For the text-containing cell, return its midpoint in (X, Y) coordinate format. 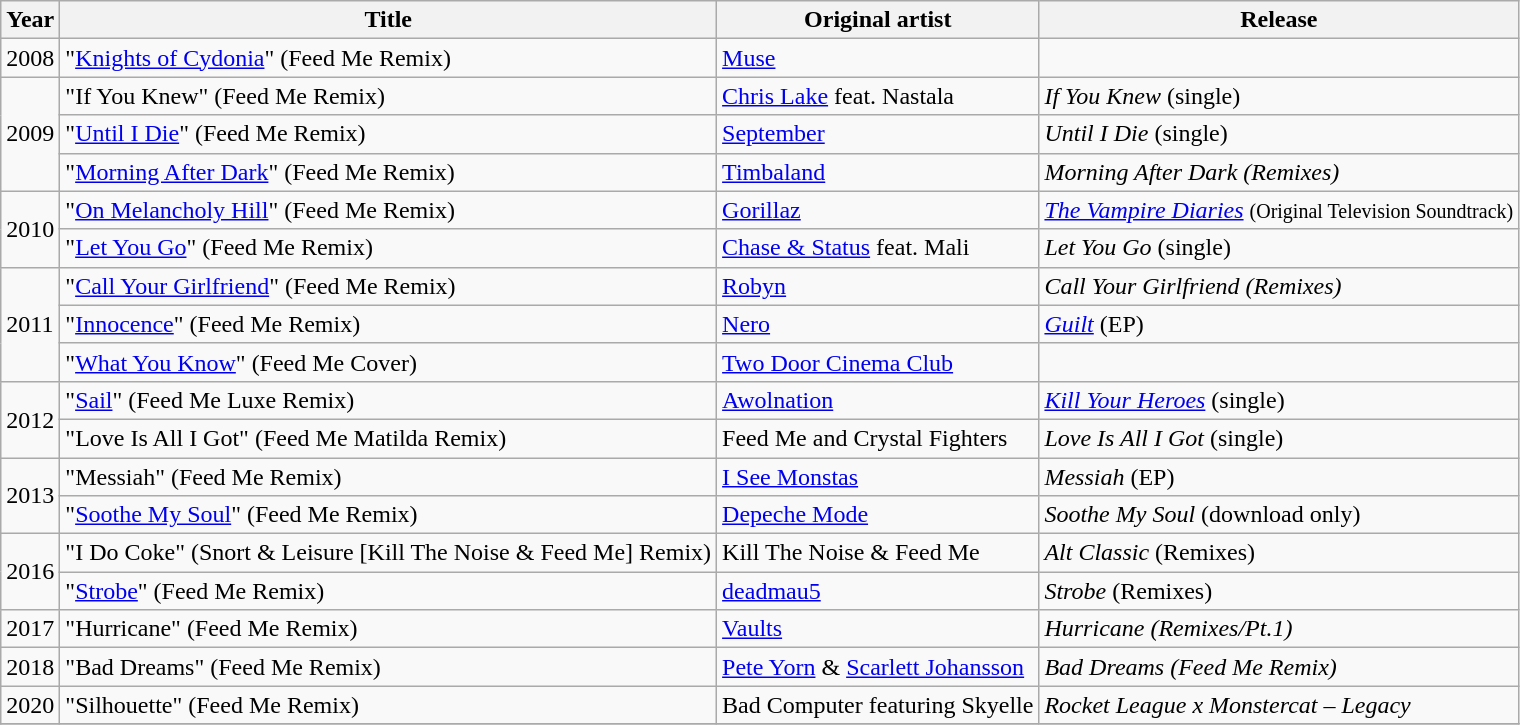
Year (30, 20)
"Love Is All I Got" (Feed Me Matilda Remix) (388, 438)
Alt Classic (Remixes) (1279, 553)
"Innocence" (Feed Me Remix) (388, 324)
If You Knew (single) (1279, 96)
Title (388, 20)
"I Do Coke" (Snort & Leisure [Kill The Noise & Feed Me] Remix) (388, 553)
Muse (878, 58)
2018 (30, 667)
"Soothe My Soul" (Feed Me Remix) (388, 515)
Guilt (EP) (1279, 324)
Pete Yorn & Scarlett Johansson (878, 667)
Awolnation (878, 400)
Vaults (878, 629)
Kill The Noise & Feed Me (878, 553)
Hurricane (Remixes/Pt.1) (1279, 629)
Call Your Girlfriend (Remixes) (1279, 286)
2013 (30, 496)
"Sail" (Feed Me Luxe Remix) (388, 400)
"Messiah" (Feed Me Remix) (388, 477)
"Until I Die" (Feed Me Remix) (388, 134)
2011 (30, 324)
"Hurricane" (Feed Me Remix) (388, 629)
Timbaland (878, 172)
"Morning After Dark" (Feed Me Remix) (388, 172)
"Let You Go" (Feed Me Remix) (388, 248)
Chris Lake feat. Nastala (878, 96)
Rocket League x Monstercat – Legacy (1279, 705)
Nero (878, 324)
"If You Knew" (Feed Me Remix) (388, 96)
I See Monstas (878, 477)
Strobe (Remixes) (1279, 591)
Bad Computer featuring Skyelle (878, 705)
"Call Your Girlfriend" (Feed Me Remix) (388, 286)
Messiah (EP) (1279, 477)
2017 (30, 629)
2010 (30, 229)
2012 (30, 419)
2009 (30, 134)
Bad Dreams (Feed Me Remix) (1279, 667)
Love Is All I Got (single) (1279, 438)
"On Melancholy Hill" (Feed Me Remix) (388, 210)
Feed Me and Crystal Fighters (878, 438)
Soothe My Soul (download only) (1279, 515)
"Knights of Cydonia" (Feed Me Remix) (388, 58)
2020 (30, 705)
2016 (30, 572)
Two Door Cinema Club (878, 362)
The Vampire Diaries (Original Television Soundtrack) (1279, 210)
Let You Go (single) (1279, 248)
Kill Your Heroes (single) (1279, 400)
2008 (30, 58)
"What You Know" (Feed Me Cover) (388, 362)
Release (1279, 20)
Until I Die (single) (1279, 134)
September (878, 134)
Depeche Mode (878, 515)
deadmau5 (878, 591)
"Strobe" (Feed Me Remix) (388, 591)
"Silhouette" (Feed Me Remix) (388, 705)
Robyn (878, 286)
Chase & Status feat. Mali (878, 248)
Morning After Dark (Remixes) (1279, 172)
Original artist (878, 20)
Gorillaz (878, 210)
"Bad Dreams" (Feed Me Remix) (388, 667)
